Capture the cell that displays the provided text and extract its (X, Y) central coordinate. 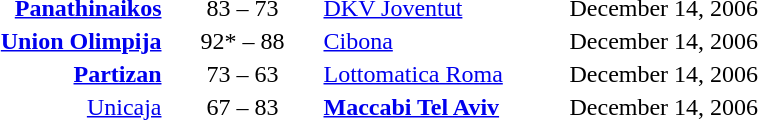
92* – 88 (242, 41)
Cibona (444, 41)
73 – 63 (242, 74)
Lottomatica Roma (444, 74)
